Return the [X, Y] coordinate for the center point of the cell that contains the specified text.  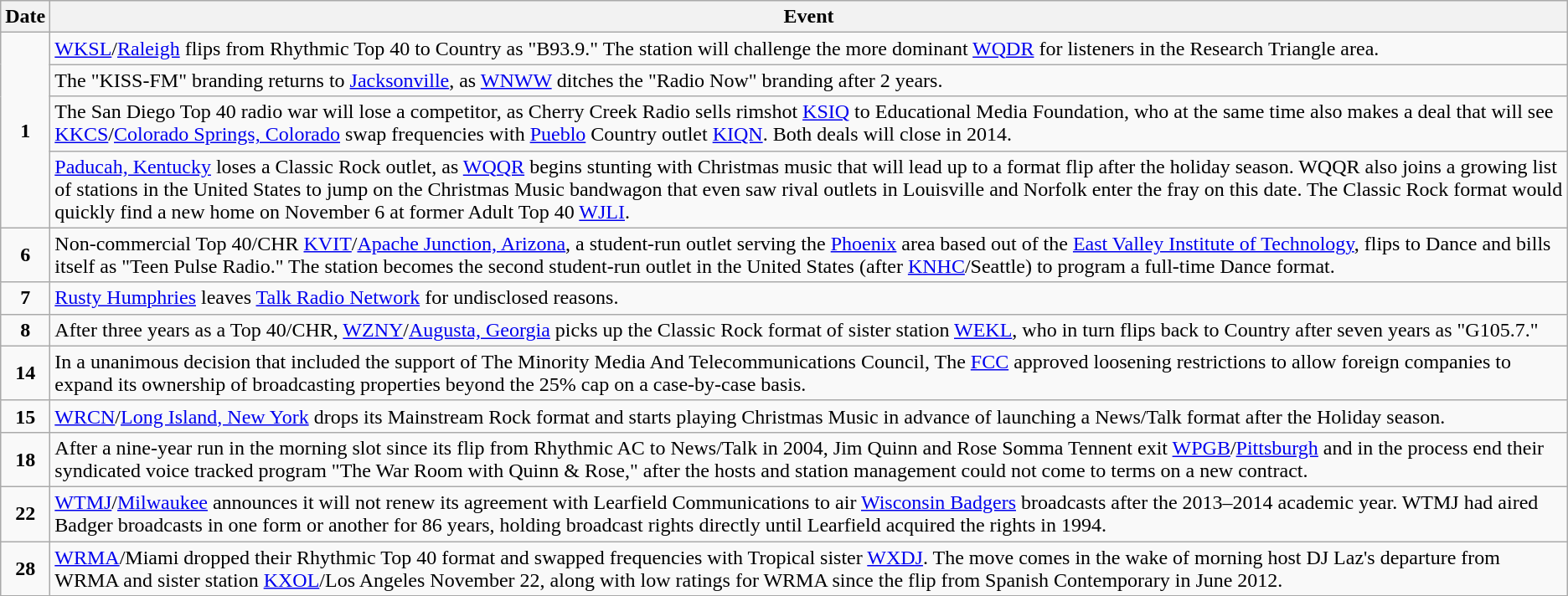
18 [25, 459]
14 [25, 373]
6 [25, 254]
7 [25, 298]
Date [25, 17]
22 [25, 514]
8 [25, 330]
1 [25, 131]
The "KISS-FM" branding returns to Jacksonville, as WNWW ditches the "Radio Now" branding after 2 years. [809, 80]
28 [25, 568]
15 [25, 416]
Event [809, 17]
Rusty Humphries leaves Talk Radio Network for undisclosed reasons. [809, 298]
